Identify which cell holds the provided text, then report its (x, y) central coordinate. 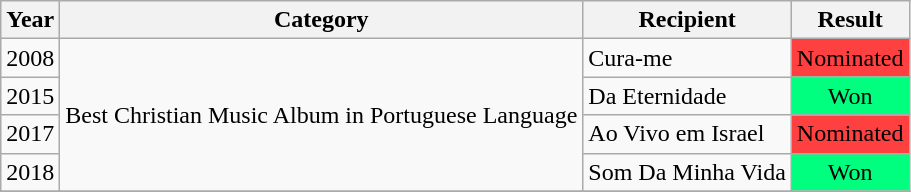
2017 (30, 134)
2018 (30, 172)
Year (30, 20)
Best Christian Music Album in Portuguese Language (322, 115)
Som Da Minha Vida (687, 172)
2008 (30, 58)
Recipient (687, 20)
Ao Vivo em Israel (687, 134)
Category (322, 20)
Result (850, 20)
Da Eternidade (687, 96)
2015 (30, 96)
Cura-me (687, 58)
